Return the (X, Y) coordinate for the center point of the cell that contains the specified text.  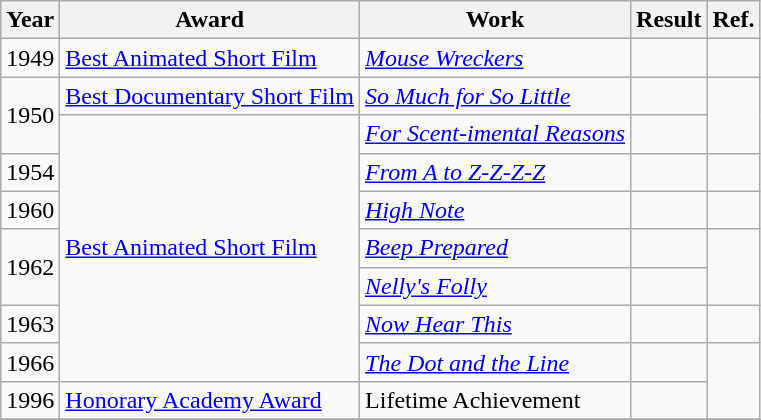
1963 (30, 324)
High Note (496, 210)
1966 (30, 362)
The Dot and the Line (496, 362)
Result (669, 20)
Beep Prepared (496, 248)
1949 (30, 58)
Nelly's Folly (496, 286)
1996 (30, 400)
Now Hear This (496, 324)
Work (496, 20)
Ref. (734, 20)
1962 (30, 267)
Best Documentary Short Film (210, 96)
Honorary Academy Award (210, 400)
For Scent-imental Reasons (496, 134)
Award (210, 20)
1960 (30, 210)
Mouse Wreckers (496, 58)
From A to Z-Z-Z-Z (496, 172)
Year (30, 20)
1950 (30, 115)
1954 (30, 172)
So Much for So Little (496, 96)
Lifetime Achievement (496, 400)
